Scan for the cell matching the given text and deliver its (x, y) coordinate at center. 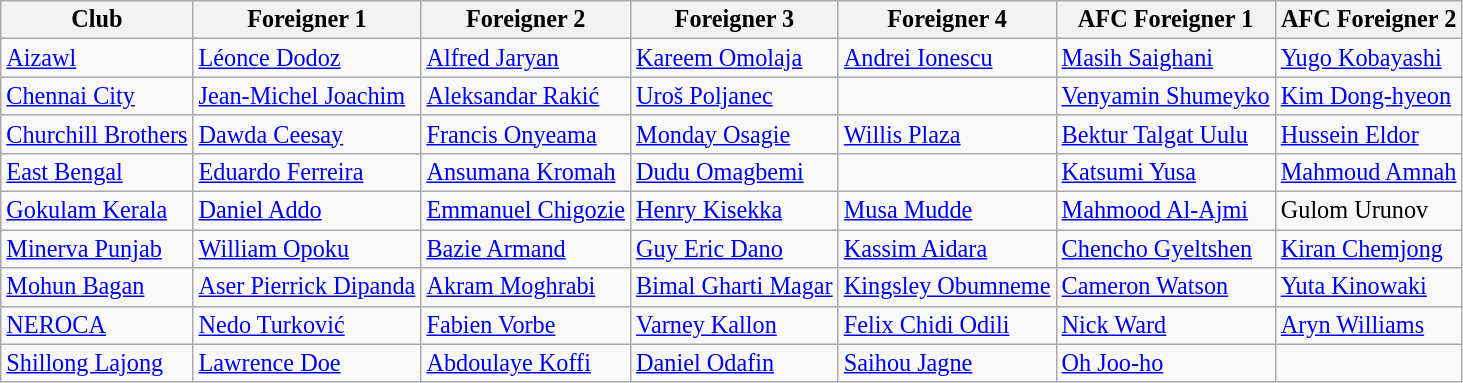
Guy Eric Dano (735, 249)
Cameron Watson (1166, 287)
Lawrence Doe (307, 363)
Bazie Armand (526, 249)
Akram Moghrabi (526, 287)
Felix Chidi Odili (947, 325)
AFC Foreigner 1 (1166, 20)
Uroš Poljanec (735, 96)
Nedo Turković (307, 325)
Chennai City (97, 96)
Yugo Kobayashi (1368, 58)
Foreigner 4 (947, 20)
Mahmoud Amnah (1368, 173)
Kiran Chemjong (1368, 249)
Andrei Ionescu (947, 58)
Aleksandar Rakić (526, 96)
Chencho Gyeltshen (1166, 249)
Fabien Vorbe (526, 325)
East Bengal (97, 173)
Daniel Odafin (735, 363)
AFC Foreigner 2 (1368, 20)
Francis Onyeama (526, 134)
Kareem Omolaja (735, 58)
Emmanuel Chigozie (526, 211)
Mahmood Al-Ajmi (1166, 211)
Foreigner 3 (735, 20)
Jean-Michel Joachim (307, 96)
Dudu Omagbemi (735, 173)
Kassim Aidara (947, 249)
Masih Saighani (1166, 58)
Hussein Eldor (1368, 134)
Gokulam Kerala (97, 211)
Bimal Gharti Magar (735, 287)
Aryn Williams (1368, 325)
Mohun Bagan (97, 287)
Eduardo Ferreira (307, 173)
Gulom Urunov (1368, 211)
Musa Mudde (947, 211)
William Opoku (307, 249)
Monday Osagie (735, 134)
Venyamin Shumeyko (1166, 96)
Bektur Talgat Uulu (1166, 134)
Aser Pierrick Dipanda (307, 287)
Yuta Kinowaki (1368, 287)
Oh Joo-ho (1166, 363)
Ansumana Kromah (526, 173)
NEROCA (97, 325)
Foreigner 1 (307, 20)
Club (97, 20)
Léonce Dodoz (307, 58)
Minerva Punjab (97, 249)
Kingsley Obumneme (947, 287)
Willis Plaza (947, 134)
Saihou Jagne (947, 363)
Churchill Brothers (97, 134)
Aizawl (97, 58)
Dawda Ceesay (307, 134)
Foreigner 2 (526, 20)
Daniel Addo (307, 211)
Nick Ward (1166, 325)
Abdoulaye Koffi (526, 363)
Henry Kisekka (735, 211)
Varney Kallon (735, 325)
Kim Dong-hyeon (1368, 96)
Katsumi Yusa (1166, 173)
Shillong Lajong (97, 363)
Alfred Jaryan (526, 58)
